Return the (x, y) coordinate for the center point of the cell that contains the specified text.  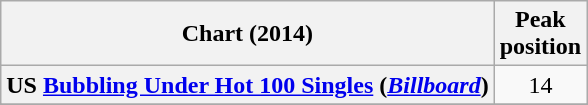
Peakposition (540, 34)
US Bubbling Under Hot 100 Singles (Billboard) (248, 85)
Chart (2014) (248, 34)
14 (540, 85)
